Detect which cell encompasses the target text, then output its (X, Y) center coordinate. 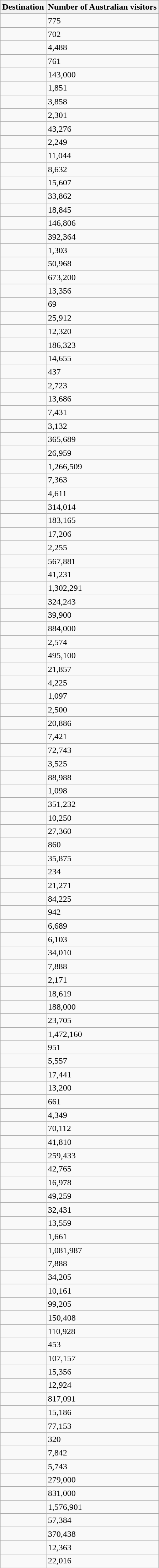
761 (102, 61)
Number of Australian visitors (102, 7)
2,301 (102, 115)
26,959 (102, 453)
234 (102, 872)
365,689 (102, 439)
10,250 (102, 818)
3,132 (102, 426)
6,103 (102, 939)
702 (102, 34)
35,875 (102, 858)
84,225 (102, 899)
70,112 (102, 1129)
279,000 (102, 1480)
18,845 (102, 210)
817,091 (102, 1399)
1,851 (102, 88)
8,632 (102, 169)
12,363 (102, 1547)
1,661 (102, 1236)
831,000 (102, 1493)
25,912 (102, 318)
143,000 (102, 75)
146,806 (102, 223)
18,619 (102, 993)
453 (102, 1345)
324,243 (102, 602)
860 (102, 845)
2,249 (102, 142)
41,810 (102, 1142)
314,014 (102, 507)
17,206 (102, 534)
41,231 (102, 574)
673,200 (102, 277)
951 (102, 1048)
11,044 (102, 155)
942 (102, 912)
2,500 (102, 710)
7,421 (102, 737)
32,431 (102, 1209)
884,000 (102, 629)
34,010 (102, 953)
15,607 (102, 183)
5,557 (102, 1061)
4,349 (102, 1115)
183,165 (102, 520)
12,320 (102, 331)
42,765 (102, 1169)
7,842 (102, 1453)
27,360 (102, 831)
3,858 (102, 102)
661 (102, 1102)
17,441 (102, 1075)
49,259 (102, 1196)
188,000 (102, 1007)
10,161 (102, 1291)
72,743 (102, 750)
13,356 (102, 291)
4,488 (102, 48)
21,857 (102, 669)
567,881 (102, 561)
1,302,291 (102, 588)
99,205 (102, 1304)
259,433 (102, 1155)
77,153 (102, 1426)
2,255 (102, 547)
12,924 (102, 1385)
50,968 (102, 264)
1,303 (102, 250)
22,016 (102, 1561)
69 (102, 304)
1,097 (102, 696)
351,232 (102, 804)
4,225 (102, 683)
14,655 (102, 358)
57,384 (102, 1520)
2,574 (102, 642)
43,276 (102, 129)
34,205 (102, 1277)
13,559 (102, 1223)
370,438 (102, 1534)
1,472,160 (102, 1034)
186,323 (102, 345)
7,363 (102, 480)
88,988 (102, 777)
392,364 (102, 237)
23,705 (102, 1020)
13,686 (102, 399)
15,356 (102, 1372)
1,266,509 (102, 466)
Destination (23, 7)
150,408 (102, 1318)
7,431 (102, 413)
1,081,987 (102, 1250)
2,723 (102, 385)
2,171 (102, 980)
4,611 (102, 493)
6,689 (102, 926)
33,862 (102, 196)
320 (102, 1439)
495,100 (102, 656)
1,576,901 (102, 1507)
110,928 (102, 1331)
107,157 (102, 1358)
15,186 (102, 1412)
20,886 (102, 723)
13,200 (102, 1088)
16,978 (102, 1182)
3,525 (102, 764)
5,743 (102, 1466)
39,900 (102, 615)
437 (102, 372)
775 (102, 21)
21,271 (102, 885)
1,098 (102, 791)
